Detect which cell encompasses the target text, then output its [X, Y] center coordinate. 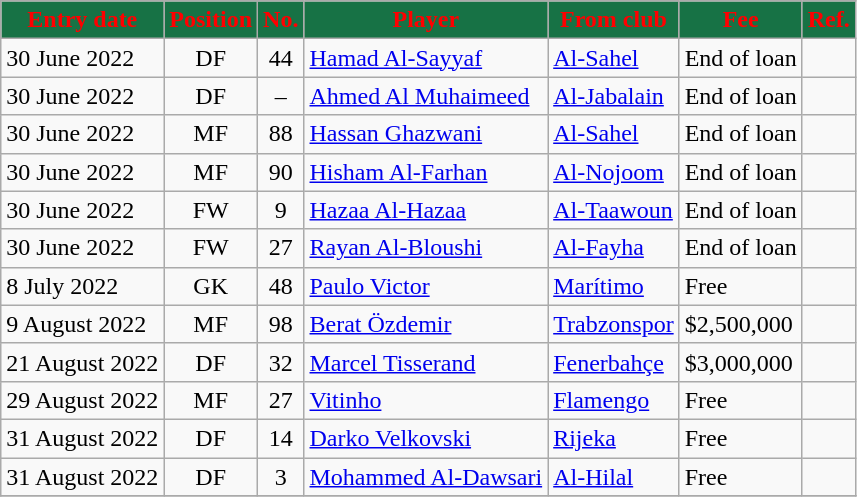
Al-Hilal [614, 477]
Rayan Al-Bloushi [426, 248]
88 [281, 134]
44 [281, 58]
$2,500,000 [740, 324]
Vitinho [426, 400]
Darko Velkovski [426, 438]
9 [281, 210]
Fenerbahçe [614, 362]
Marcel Tisserand [426, 362]
Mohammed Al-Dawsari [426, 477]
Hisham Al-Farhan [426, 172]
9 August 2022 [82, 324]
Paulo Victor [426, 286]
Hassan Ghazwani [426, 134]
Rijeka [614, 438]
From club [614, 20]
Ref. [828, 20]
48 [281, 286]
Al-Taawoun [614, 210]
– [281, 96]
29 August 2022 [82, 400]
32 [281, 362]
Hamad Al-Sayyaf [426, 58]
Al-Fayha [614, 248]
Hazaa Al-Hazaa [426, 210]
98 [281, 324]
GK [211, 286]
Marítimo [614, 286]
Berat Özdemir [426, 324]
3 [281, 477]
90 [281, 172]
8 July 2022 [82, 286]
21 August 2022 [82, 362]
Ahmed Al Muhaimeed [426, 96]
Al-Nojoom [614, 172]
Player [426, 20]
No. [281, 20]
Fee [740, 20]
Al-Jabalain [614, 96]
$3,000,000 [740, 362]
Position [211, 20]
Trabzonspor [614, 324]
Entry date [82, 20]
Flamengo [614, 400]
14 [281, 438]
